Output the (X, Y) coordinate of the center of the cell containing the given text.  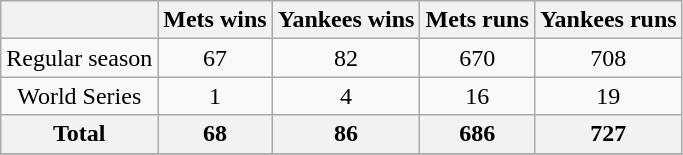
686 (477, 134)
82 (346, 58)
19 (608, 96)
Regular season (80, 58)
1 (215, 96)
68 (215, 134)
727 (608, 134)
708 (608, 58)
Yankees wins (346, 20)
Total (80, 134)
67 (215, 58)
Yankees runs (608, 20)
Mets wins (215, 20)
4 (346, 96)
86 (346, 134)
World Series (80, 96)
670 (477, 58)
Mets runs (477, 20)
16 (477, 96)
